Output the [X, Y] coordinate of the center of the cell containing the given text.  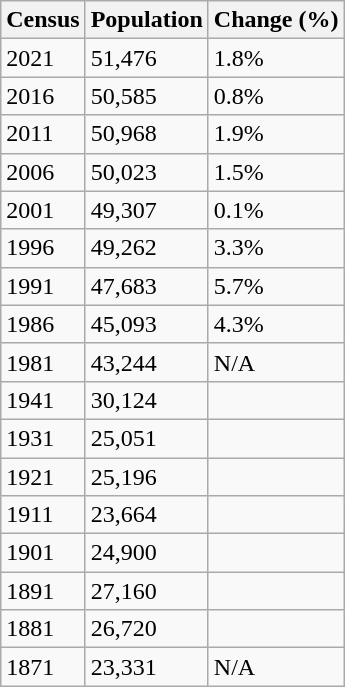
47,683 [146, 286]
2001 [43, 210]
43,244 [146, 362]
27,160 [146, 591]
50,968 [146, 134]
45,093 [146, 324]
25,051 [146, 438]
30,124 [146, 400]
5.7% [276, 286]
1921 [43, 477]
1871 [43, 667]
49,262 [146, 248]
26,720 [146, 629]
1986 [43, 324]
1981 [43, 362]
25,196 [146, 477]
24,900 [146, 553]
1931 [43, 438]
3.3% [276, 248]
1.5% [276, 172]
1941 [43, 400]
2006 [43, 172]
50,585 [146, 96]
1911 [43, 515]
2011 [43, 134]
Change (%) [276, 20]
2021 [43, 58]
1996 [43, 248]
1991 [43, 286]
23,331 [146, 667]
0.1% [276, 210]
51,476 [146, 58]
Census [43, 20]
1881 [43, 629]
1.9% [276, 134]
49,307 [146, 210]
50,023 [146, 172]
1891 [43, 591]
1.8% [276, 58]
1901 [43, 553]
4.3% [276, 324]
2016 [43, 96]
0.8% [276, 96]
23,664 [146, 515]
Population [146, 20]
